Scan for the cell matching the given text and deliver its [x, y] coordinate at center. 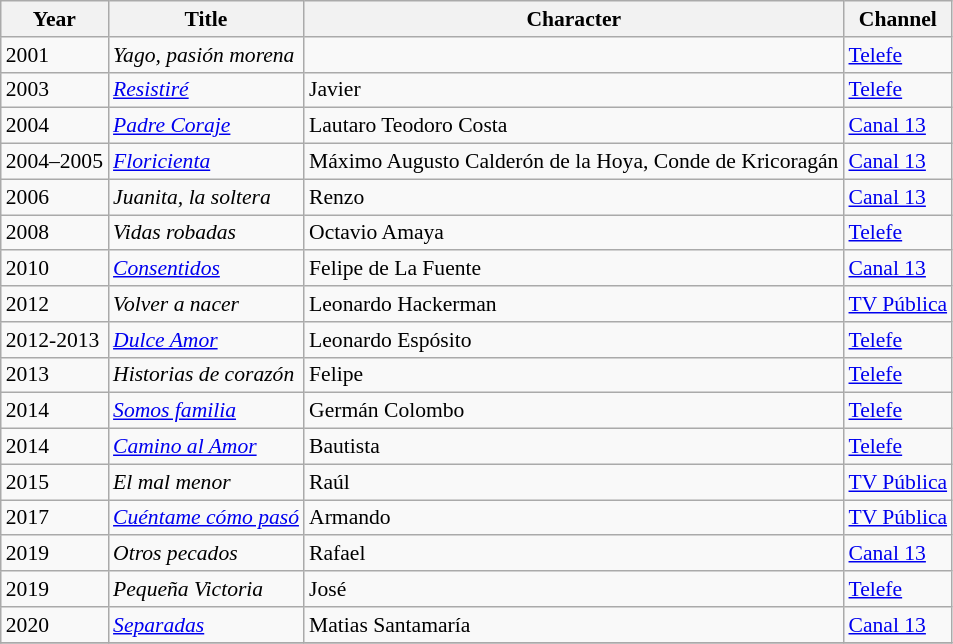
Channel [898, 19]
Title [206, 19]
Lautaro Teodoro Costa [574, 126]
2004 [54, 126]
Renzo [574, 197]
Matias Santamaría [574, 625]
Historias de corazón [206, 375]
2012-2013 [54, 340]
2006 [54, 197]
Felipe de La Fuente [574, 269]
Yago, pasión morena [206, 55]
Padre Coraje [206, 126]
2001 [54, 55]
Máximo Augusto Calderón de la Hoya, Conde de Kricoragán [574, 162]
Pequeña Victoria [206, 589]
2020 [54, 625]
El mal menor [206, 482]
Camino al Amor [206, 447]
Floricienta [206, 162]
Leonardo Hackerman [574, 304]
Volver a nacer [206, 304]
2017 [54, 518]
Cuéntame cómo pasó [206, 518]
2008 [54, 233]
Year [54, 19]
Juanita, la soltera [206, 197]
2012 [54, 304]
2004–2005 [54, 162]
Vidas robadas [206, 233]
Armando [574, 518]
José [574, 589]
Resistiré [206, 90]
2010 [54, 269]
Javier [574, 90]
Somos familia [206, 411]
Leonardo Espósito [574, 340]
Otros pecados [206, 554]
2015 [54, 482]
Felipe [574, 375]
Raúl [574, 482]
Dulce Amor [206, 340]
Consentidos [206, 269]
Separadas [206, 625]
Character [574, 19]
Bautista [574, 447]
Germán Colombo [574, 411]
2003 [54, 90]
Octavio Amaya [574, 233]
2013 [54, 375]
Rafael [574, 554]
